For the text-containing cell, return its midpoint in (X, Y) coordinate format. 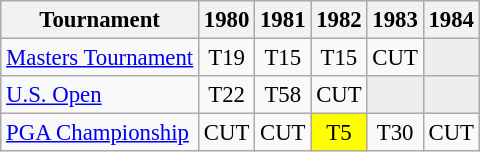
T30 (395, 133)
1980 (227, 20)
T19 (227, 58)
U.S. Open (100, 95)
PGA Championship (100, 133)
T22 (227, 95)
1982 (339, 20)
T58 (283, 95)
1981 (283, 20)
Masters Tournament (100, 58)
1984 (451, 20)
1983 (395, 20)
T5 (339, 133)
Tournament (100, 20)
